Locate the cell with the specified text and output its (x, y) center coordinate. 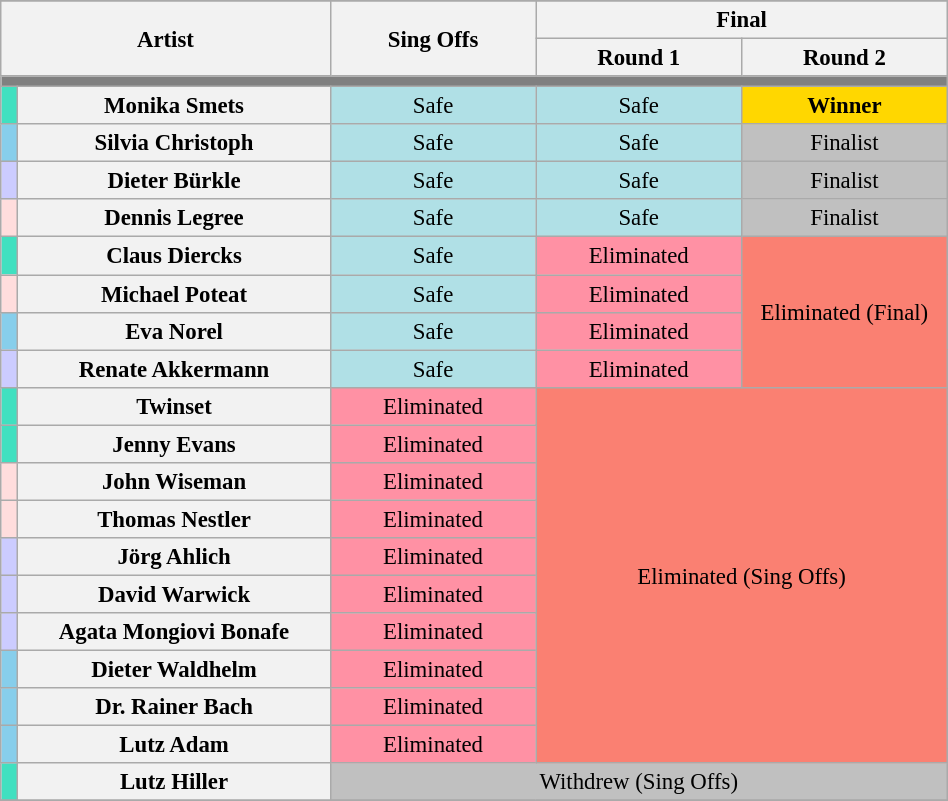
Jenny Evans (174, 444)
Renate Akkermann (174, 369)
Final (742, 20)
Monika Smets (174, 106)
Dennis Legree (174, 219)
Eliminated (Sing Offs) (742, 575)
Round 1 (639, 58)
Lutz Adam (174, 745)
Jörg Ahlich (174, 557)
Dieter Waldhelm (174, 670)
Eliminated (Final) (845, 312)
Dieter Bürkle (174, 181)
John Wiseman (174, 482)
Silvia Christoph (174, 143)
Michael Poteat (174, 294)
Dr. Rainer Bach (174, 707)
David Warwick (174, 594)
Twinset (174, 406)
Thomas Nestler (174, 519)
Withdrew (Sing Offs) (638, 782)
Round 2 (845, 58)
Artist (166, 38)
Winner (845, 106)
Claus Diercks (174, 256)
Agata Mongiovi Bonafe (174, 632)
Sing Offs (433, 38)
Eva Norel (174, 331)
Lutz Hiller (174, 782)
